Pinpoint the cell where the given text exists, returning its [x, y] midpoint coordinate. 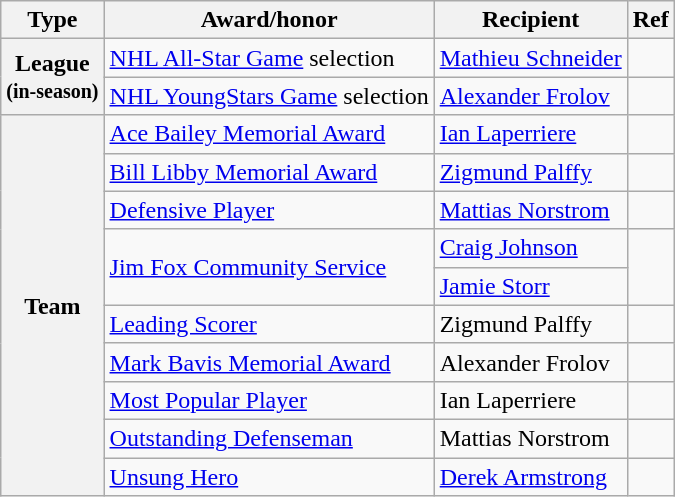
Mark Bavis Memorial Award [269, 362]
Recipient [530, 20]
Mathieu Schneider [530, 58]
Derek Armstrong [530, 477]
Craig Johnson [530, 248]
NHL All-Star Game selection [269, 58]
Team [52, 306]
Leading Scorer [269, 324]
Ref [650, 20]
Most Popular Player [269, 400]
Jim Fox Community Service [269, 267]
Outstanding Defenseman [269, 438]
Jamie Storr [530, 286]
League(in-season) [52, 77]
Award/honor [269, 20]
Type [52, 20]
Defensive Player [269, 210]
Bill Libby Memorial Award [269, 172]
NHL YoungStars Game selection [269, 96]
Ace Bailey Memorial Award [269, 134]
Unsung Hero [269, 477]
